Search for the cell housing the specified text and yield its (X, Y) center coordinate. 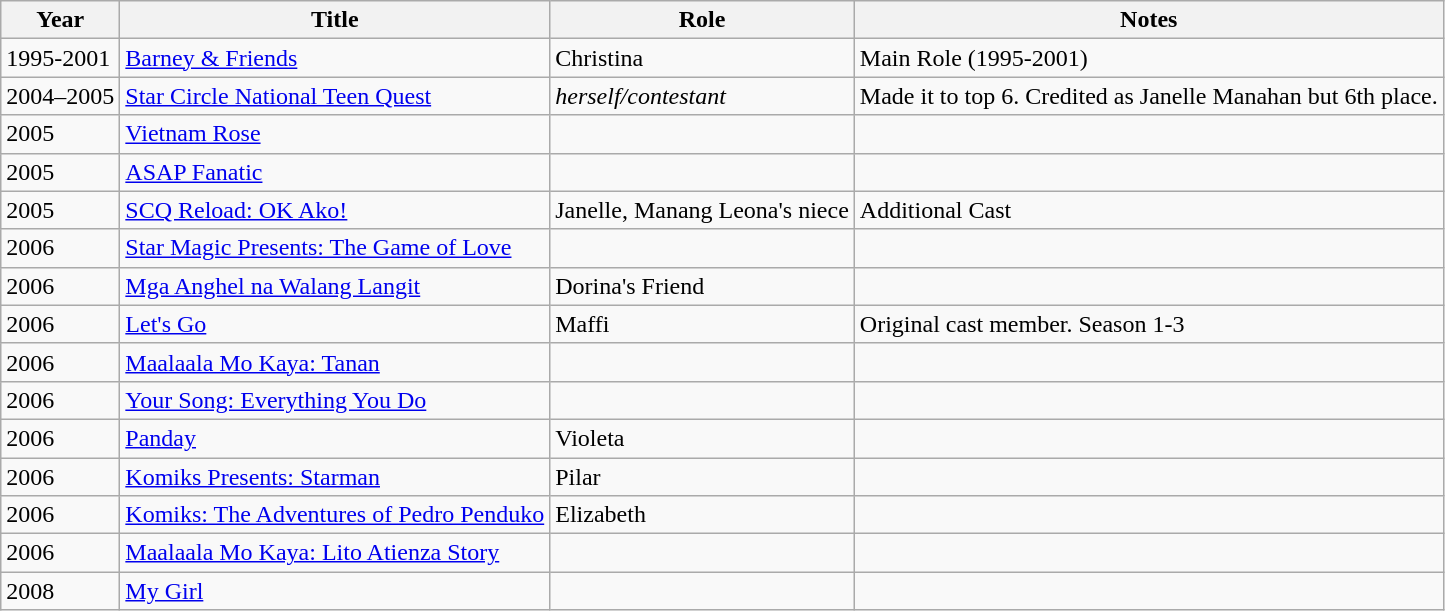
Original cast member. Season 1-3 (1148, 324)
Year (60, 20)
Mga Anghel na Walang Langit (335, 286)
Pilar (702, 477)
Title (335, 20)
Made it to top 6. Credited as Janelle Manahan but 6th place. (1148, 96)
Elizabeth (702, 515)
Additional Cast (1148, 210)
Your Song: Everything You Do (335, 400)
Violeta (702, 438)
Christina (702, 58)
herself/contestant (702, 96)
Komiks: The Adventures of Pedro Penduko (335, 515)
Star Magic Presents: The Game of Love (335, 248)
Dorina's Friend (702, 286)
SCQ Reload: OK Ako! (335, 210)
Let's Go (335, 324)
Vietnam Rose (335, 134)
Maffi (702, 324)
1995-2001 (60, 58)
Maalaala Mo Kaya: Lito Atienza Story (335, 553)
My Girl (335, 591)
Janelle, Manang Leona's niece (702, 210)
Star Circle National Teen Quest (335, 96)
Role (702, 20)
2004–2005 (60, 96)
Panday (335, 438)
ASAP Fanatic (335, 172)
Komiks Presents: Starman (335, 477)
Notes (1148, 20)
2008 (60, 591)
Maalaala Mo Kaya: Tanan (335, 362)
Main Role (1995-2001) (1148, 58)
Barney & Friends (335, 58)
